Return (x, y) of the center of cell containing provided text 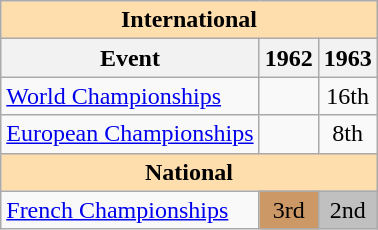
2nd (348, 210)
European Championships (130, 134)
1962 (288, 58)
National (189, 172)
World Championships (130, 96)
3rd (288, 210)
1963 (348, 58)
International (189, 20)
8th (348, 134)
16th (348, 96)
French Championships (130, 210)
Event (130, 58)
